Provide the [x, y] coordinate of the cell's center where the given text is located.  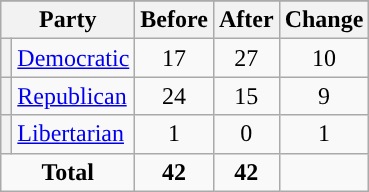
After [246, 20]
10 [324, 58]
0 [246, 134]
17 [174, 58]
15 [246, 96]
24 [174, 96]
Democratic [74, 58]
Party [68, 20]
Total [68, 172]
Libertarian [74, 134]
Change [324, 20]
Before [174, 20]
27 [246, 58]
9 [324, 96]
Republican [74, 96]
